For the text-containing cell, return its midpoint in (X, Y) coordinate format. 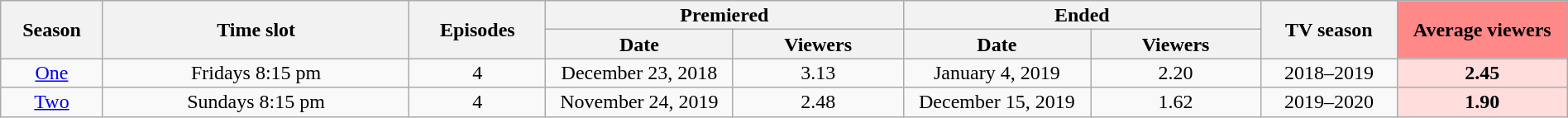
Sundays 8:15 pm (256, 102)
One (52, 73)
2.20 (1176, 73)
Two (52, 102)
Fridays 8:15 pm (256, 73)
3.13 (818, 73)
2018–2019 (1330, 73)
Average viewers (1482, 30)
Ended (1082, 15)
December 23, 2018 (639, 73)
2019–2020 (1330, 102)
Time slot (256, 30)
January 4, 2019 (997, 73)
November 24, 2019 (639, 102)
TV season (1330, 30)
1.90 (1482, 102)
December 15, 2019 (997, 102)
Episodes (478, 30)
2.48 (818, 102)
Premiered (724, 15)
Season (52, 30)
2.45 (1482, 73)
1.62 (1176, 102)
